Pinpoint the cell where the given text exists, returning its (x, y) midpoint coordinate. 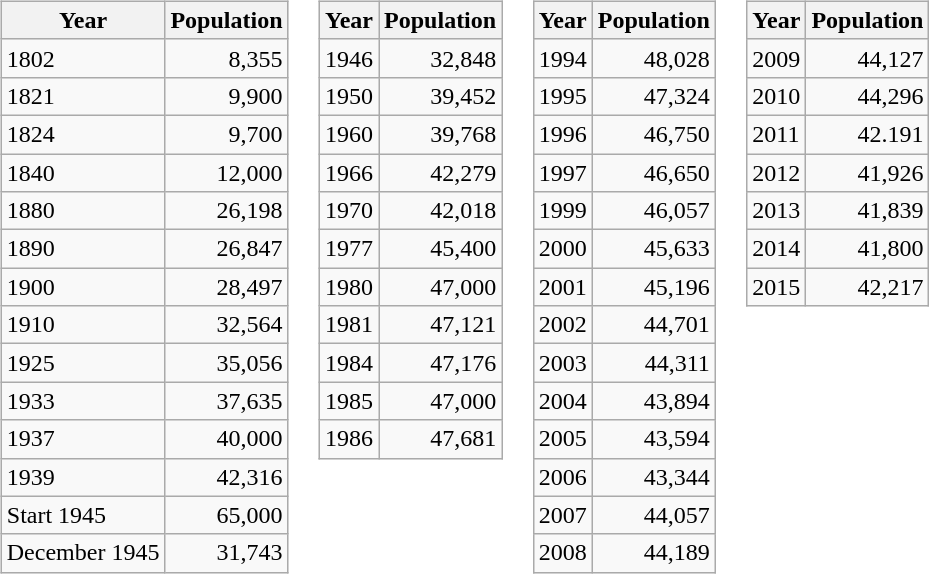
1980 (350, 287)
1986 (350, 439)
45,400 (440, 249)
26,198 (226, 211)
42.191 (868, 134)
28,497 (226, 287)
2008 (562, 553)
42,217 (868, 287)
65,000 (226, 515)
2006 (562, 477)
1802 (83, 58)
1939 (83, 477)
37,635 (226, 401)
41,839 (868, 211)
46,750 (654, 134)
2005 (562, 439)
46,057 (654, 211)
1984 (350, 363)
32,848 (440, 58)
47,121 (440, 325)
1821 (83, 96)
1977 (350, 249)
26,847 (226, 249)
Start 1945 (83, 515)
2010 (776, 96)
9,700 (226, 134)
2013 (776, 211)
1937 (83, 439)
1840 (83, 173)
47,681 (440, 439)
1985 (350, 401)
2000 (562, 249)
2001 (562, 287)
1981 (350, 325)
1900 (83, 287)
45,196 (654, 287)
1824 (83, 134)
42,316 (226, 477)
40,000 (226, 439)
1996 (562, 134)
48,028 (654, 58)
42,018 (440, 211)
12,000 (226, 173)
39,452 (440, 96)
44,701 (654, 325)
2003 (562, 363)
1933 (83, 401)
1960 (350, 134)
44,057 (654, 515)
2012 (776, 173)
1999 (562, 211)
31,743 (226, 553)
2004 (562, 401)
1910 (83, 325)
1994 (562, 58)
41,926 (868, 173)
2014 (776, 249)
2011 (776, 134)
1946 (350, 58)
1890 (83, 249)
1997 (562, 173)
32,564 (226, 325)
1970 (350, 211)
44,127 (868, 58)
44,296 (868, 96)
41,800 (868, 249)
2009 (776, 58)
47,324 (654, 96)
8,355 (226, 58)
45,633 (654, 249)
35,056 (226, 363)
46,650 (654, 173)
1995 (562, 96)
47,176 (440, 363)
43,594 (654, 439)
39,768 (440, 134)
1950 (350, 96)
9,900 (226, 96)
44,189 (654, 553)
43,894 (654, 401)
1966 (350, 173)
2007 (562, 515)
42,279 (440, 173)
1925 (83, 363)
December 1945 (83, 553)
43,344 (654, 477)
44,311 (654, 363)
2002 (562, 325)
2015 (776, 287)
1880 (83, 211)
